Search for the cell housing the specified text and yield its [X, Y] center coordinate. 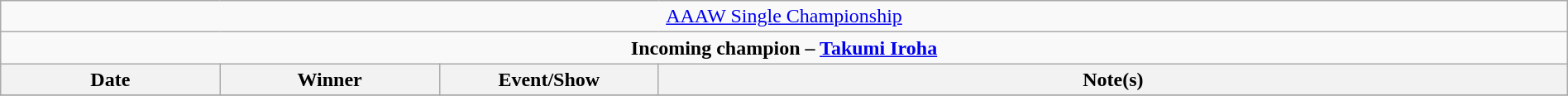
Winner [329, 79]
Event/Show [549, 79]
Note(s) [1113, 79]
Date [111, 79]
Incoming champion – Takumi Iroha [784, 48]
AAAW Single Championship [784, 17]
